Provide the [x, y] coordinate of the cell's center where the given text is located.  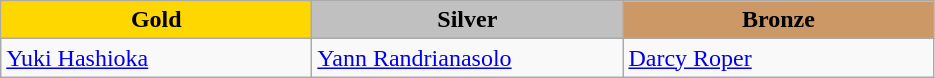
Bronze [778, 20]
Darcy Roper [778, 58]
Yuki Hashioka [156, 58]
Yann Randrianasolo [468, 58]
Gold [156, 20]
Silver [468, 20]
